Identify which cell holds the provided text, then report its [x, y] central coordinate. 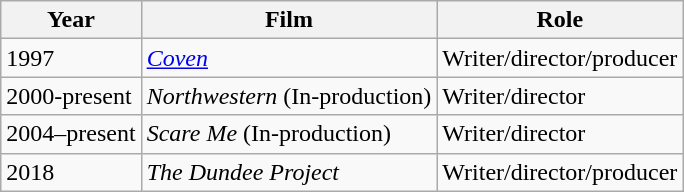
Coven [289, 58]
Role [560, 20]
Year [71, 20]
2000-present [71, 96]
Scare Me (In-production) [289, 134]
Film [289, 20]
1997 [71, 58]
2004–present [71, 134]
The Dundee Project [289, 172]
2018 [71, 172]
Northwestern (In-production) [289, 96]
